Extract the [x, y] coordinate from the center of the cell holding the provided text.  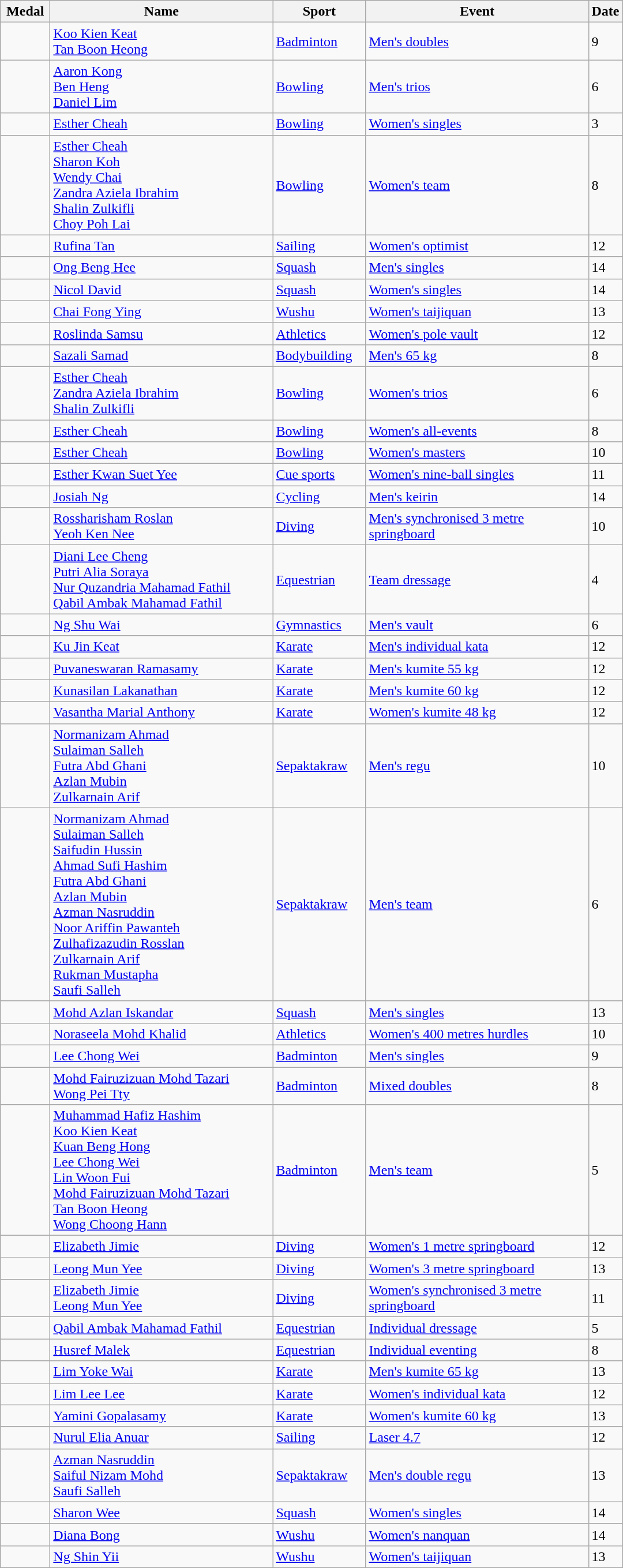
Women's nanquan [477, 1535]
Azman NasruddinSaiful Nizam MohdSaufi Salleh [162, 1475]
Women's all-events [477, 431]
Puvaneswaran Ramasamy [162, 669]
Rossharisham RoslanYeoh Ken Nee [162, 526]
Women's nine-ball singles [477, 475]
Leong Mun Yee [162, 1269]
Men's 65 kg [477, 355]
Esther CheahSharon KohWendy ChaiZandra Aziela IbrahimShalin ZulkifliChoy Poh Lai [162, 185]
Men's double regu [477, 1475]
Cue sports [320, 475]
Aaron KongBen HengDaniel Lim [162, 87]
Nurul Elia Anuar [162, 1438]
Women's optimist [477, 246]
Mixed doubles [477, 1086]
Individual eventing [477, 1350]
Yamini Gopalasamy [162, 1416]
Women's 1 metre springboard [477, 1247]
Laser 4.7 [477, 1438]
Bodybuilding [320, 355]
Husref Malek [162, 1350]
Diani Lee ChengPutri Alia SorayaNur Quzandria Mahamad FathilQabil Ambak Mahamad Fathil [162, 579]
Women's masters [477, 453]
Men's keirin [477, 497]
Men's individual kata [477, 647]
Gymnastics [320, 625]
Mohd Azlan Iskandar [162, 1012]
Kunasilan Lakanathan [162, 691]
Qabil Ambak Mahamad Fathil [162, 1328]
Elizabeth JimieLeong Mun Yee [162, 1298]
Rufina Tan [162, 246]
Esther Kwan Suet Yee [162, 475]
Lim Lee Lee [162, 1394]
Women's trios [477, 393]
Koo Kien KeatTan Boon Heong [162, 42]
Cycling [320, 497]
Men's kumite 60 kg [477, 691]
Josiah Ng [162, 497]
Noraseela Mohd Khalid [162, 1034]
Muhammad Hafiz HashimKoo Kien KeatKuan Beng HongLee Chong WeiLin Woon FuiMohd Fairuzizuan Mohd TazariTan Boon HeongWong Choong Hann [162, 1170]
Vasantha Marial Anthony [162, 712]
Women's 400 metres hurdles [477, 1034]
Sharon Wee [162, 1513]
Men's kumite 65 kg [477, 1372]
Mohd Fairuzizuan Mohd TazariWong Pei Tty [162, 1086]
Sazali Samad [162, 355]
Women's team [477, 185]
3 [606, 124]
Lim Yoke Wai [162, 1372]
Women's kumite 48 kg [477, 712]
Ng Shu Wai [162, 625]
Nicol David [162, 290]
Men's kumite 55 kg [477, 669]
Men's doubles [477, 42]
Name [162, 12]
Individual dressage [477, 1328]
Lee Chong Wei [162, 1056]
Date [606, 12]
Sport [320, 12]
Women's kumite 60 kg [477, 1416]
Normanizam AhmadSulaiman SallehFutra Abd GhaniAzlan MubinZulkarnain Arif [162, 766]
Women's 3 metre springboard [477, 1269]
Diana Bong [162, 1535]
Men's regu [477, 766]
Men's vault [477, 625]
Team dressage [477, 579]
Ng Shin Yii [162, 1556]
4 [606, 579]
Elizabeth Jimie [162, 1247]
Women's pole vault [477, 333]
Women's individual kata [477, 1394]
Ong Beng Hee [162, 268]
Men's synchronised 3 metre springboard [477, 526]
Women's synchronised 3 metre springboard [477, 1298]
Men's trios [477, 87]
Medal [25, 12]
Esther CheahZandra Aziela IbrahimShalin Zulkifli [162, 393]
Event [477, 12]
Roslinda Samsu [162, 333]
Ku Jin Keat [162, 647]
Chai Fong Ying [162, 312]
